For the text-containing cell, return its midpoint in [x, y] coordinate format. 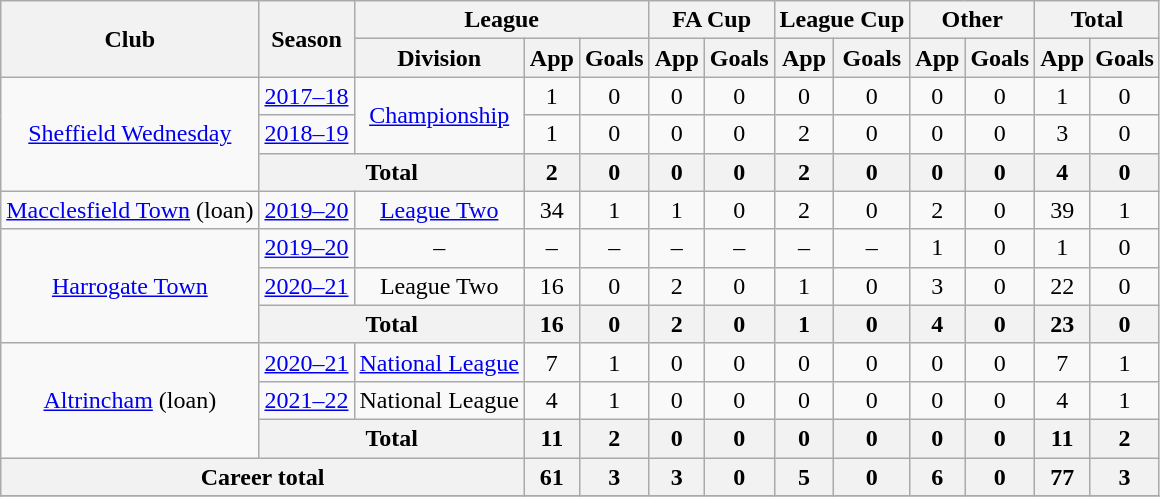
Career total [263, 477]
League [502, 20]
Sheffield Wednesday [130, 134]
6 [938, 477]
Division [439, 58]
FA Cup [712, 20]
Championship [439, 115]
Harrogate Town [130, 286]
61 [552, 477]
5 [804, 477]
39 [1062, 210]
Other [972, 20]
Macclesfield Town (loan) [130, 210]
Club [130, 39]
Altrincham (loan) [130, 400]
2018–19 [306, 134]
34 [552, 210]
League Cup [842, 20]
23 [1062, 324]
77 [1062, 477]
Season [306, 39]
22 [1062, 286]
2017–18 [306, 96]
2021–22 [306, 400]
